Search for the cell housing the specified text and yield its [X, Y] center coordinate. 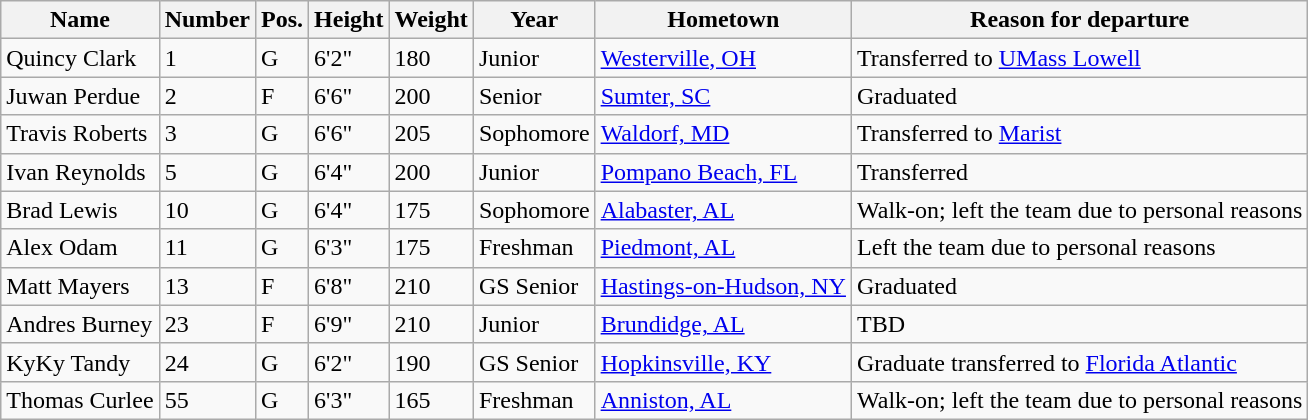
Westerville, OH [723, 58]
10 [207, 210]
6'8" [349, 286]
Reason for departure [1079, 20]
Matt Mayers [80, 286]
180 [431, 58]
23 [207, 324]
Height [349, 20]
Ivan Reynolds [80, 172]
3 [207, 134]
Name [80, 20]
Thomas Curlee [80, 400]
Graduate transferred to Florida Atlantic [1079, 362]
190 [431, 362]
13 [207, 286]
Transferred to Marist [1079, 134]
Number [207, 20]
Transferred [1079, 172]
Andres Burney [80, 324]
Year [534, 20]
Sumter, SC [723, 96]
1 [207, 58]
Piedmont, AL [723, 248]
Weight [431, 20]
Juwan Perdue [80, 96]
Waldorf, MD [723, 134]
Alex Odam [80, 248]
Pompano Beach, FL [723, 172]
24 [207, 362]
55 [207, 400]
Senior [534, 96]
Anniston, AL [723, 400]
5 [207, 172]
Left the team due to personal reasons [1079, 248]
Alabaster, AL [723, 210]
Hastings-on-Hudson, NY [723, 286]
Hometown [723, 20]
205 [431, 134]
Transferred to UMass Lowell [1079, 58]
KyKy Tandy [80, 362]
Hopkinsville, KY [723, 362]
6'9" [349, 324]
165 [431, 400]
Brad Lewis [80, 210]
11 [207, 248]
Quincy Clark [80, 58]
Pos. [282, 20]
Brundidge, AL [723, 324]
TBD [1079, 324]
2 [207, 96]
Travis Roberts [80, 134]
